Scan for the cell matching the given text and deliver its (X, Y) coordinate at center. 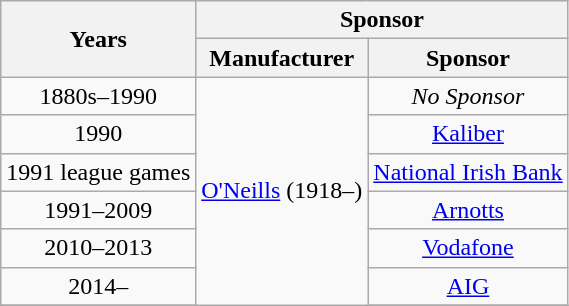
Arnotts (468, 210)
1991 league games (98, 172)
Manufacturer (282, 58)
Vodafone (468, 248)
No Sponsor (468, 96)
Years (98, 39)
AIG (468, 286)
2014– (98, 286)
O'Neills (1918–) (282, 191)
Kaliber (468, 134)
1990 (98, 134)
2010–2013 (98, 248)
1991–2009 (98, 210)
National Irish Bank (468, 172)
1880s–1990 (98, 96)
